Determine the (X, Y) coordinate at the center of the cell enclosing the given text.  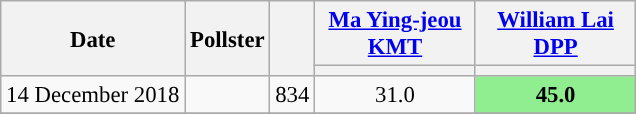
14 December 2018 (93, 95)
William LaiDPP (556, 34)
Pollster (228, 38)
31.0 (396, 95)
45.0 (556, 95)
834 (292, 95)
Date (93, 38)
Ma Ying-jeouKMT (396, 34)
